Detect which cell encompasses the target text, then output its [X, Y] center coordinate. 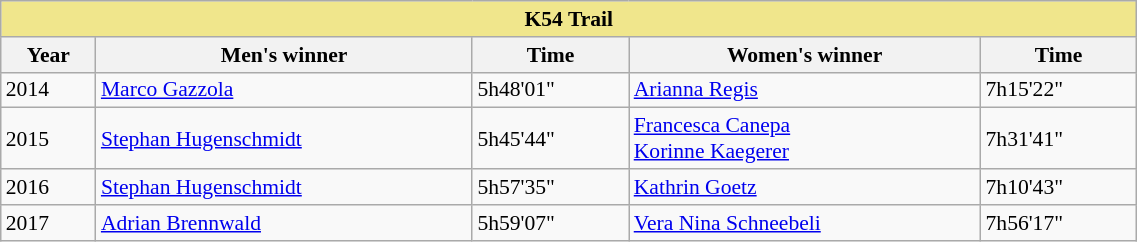
K54 Trail [569, 19]
2015 [48, 138]
Men's winner [284, 55]
5h48'01" [550, 90]
Marco Gazzola [284, 90]
5h45'44" [550, 138]
7h10'43" [1058, 187]
Kathrin Goetz [805, 187]
2014 [48, 90]
7h31'41" [1058, 138]
Adrian Brennwald [284, 223]
Women's winner [805, 55]
7h56'17" [1058, 223]
Arianna Regis [805, 90]
5h59'07" [550, 223]
Vera Nina Schneebeli [805, 223]
Year [48, 55]
2016 [48, 187]
7h15'22" [1058, 90]
2017 [48, 223]
5h57'35" [550, 187]
Francesca Canepa Korinne Kaegerer [805, 138]
